Locate the cell with the specified text and output its [X, Y] center coordinate. 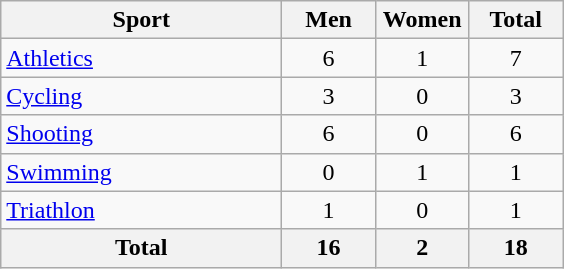
Athletics [142, 58]
Swimming [142, 172]
Women [422, 20]
Men [329, 20]
18 [516, 248]
2 [422, 248]
7 [516, 58]
Sport [142, 20]
Shooting [142, 134]
Triathlon [142, 210]
16 [329, 248]
Cycling [142, 96]
